Provide the [x, y] coordinate of the cell's center where the given text is located.  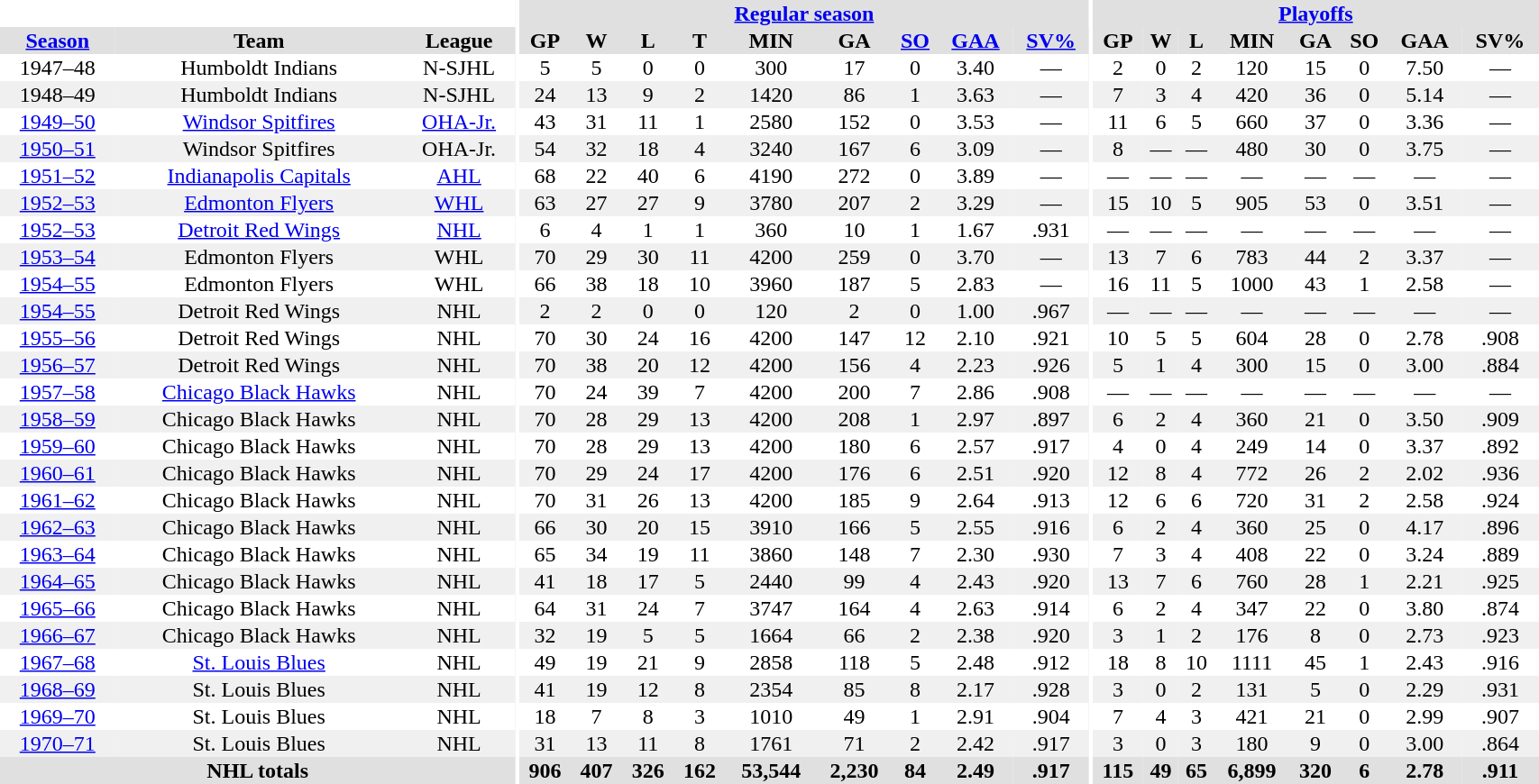
1962–63 [58, 527]
1967–68 [58, 662]
772 [1252, 473]
.889 [1500, 554]
421 [1252, 716]
1949–50 [58, 122]
1000 [1252, 284]
League [460, 41]
1955–56 [58, 338]
1.67 [976, 230]
68 [545, 176]
2.02 [1424, 473]
2.23 [976, 365]
3.09 [976, 149]
53,544 [772, 770]
7.50 [1424, 68]
905 [1252, 203]
2580 [772, 122]
2.64 [976, 500]
Team [260, 41]
1960–61 [58, 473]
604 [1252, 338]
1947–48 [58, 68]
.892 [1500, 446]
2.55 [976, 527]
5.14 [1424, 95]
166 [855, 527]
84 [914, 770]
39 [647, 392]
320 [1315, 770]
71 [855, 743]
44 [1315, 257]
3747 [772, 608]
.930 [1051, 554]
.912 [1051, 662]
63 [545, 203]
2.97 [976, 419]
1010 [772, 716]
207 [855, 203]
2.48 [976, 662]
25 [1315, 527]
2.57 [976, 446]
2.91 [976, 716]
3.80 [1424, 608]
407 [597, 770]
1963–64 [58, 554]
2.51 [976, 473]
99 [855, 581]
347 [1252, 608]
3860 [772, 554]
.924 [1500, 500]
3.63 [976, 95]
1970–71 [58, 743]
.874 [1500, 608]
Playoffs [1315, 14]
2858 [772, 662]
1965–66 [58, 608]
3240 [772, 149]
185 [855, 500]
T [700, 41]
200 [855, 392]
131 [1252, 689]
64 [545, 608]
208 [855, 419]
3.51 [1424, 203]
.928 [1051, 689]
2,230 [855, 770]
Season [58, 41]
.967 [1051, 311]
1961–62 [58, 500]
1964–65 [58, 581]
3910 [772, 527]
1950–51 [58, 149]
156 [855, 365]
1.00 [976, 311]
.909 [1500, 419]
259 [855, 257]
2.42 [976, 743]
2.63 [976, 608]
2.30 [976, 554]
3.40 [976, 68]
4.17 [1424, 527]
1959–60 [58, 446]
54 [545, 149]
.914 [1051, 608]
53 [1315, 203]
2.83 [976, 284]
.864 [1500, 743]
3.36 [1424, 122]
2.99 [1424, 716]
AHL [460, 176]
2.86 [976, 392]
4190 [772, 176]
1948–49 [58, 95]
326 [647, 770]
3.53 [976, 122]
720 [1252, 500]
408 [1252, 554]
3.29 [976, 203]
2.49 [976, 770]
45 [1315, 662]
3960 [772, 284]
1761 [772, 743]
162 [700, 770]
6,899 [1252, 770]
.926 [1051, 365]
1953–54 [58, 257]
2.17 [976, 689]
783 [1252, 257]
480 [1252, 149]
118 [855, 662]
1968–69 [58, 689]
.907 [1500, 716]
1958–59 [58, 419]
.913 [1051, 500]
2.10 [976, 338]
115 [1118, 770]
1957–58 [58, 392]
3780 [772, 203]
3.70 [976, 257]
249 [1252, 446]
.921 [1051, 338]
152 [855, 122]
.904 [1051, 716]
164 [855, 608]
1951–52 [58, 176]
34 [597, 554]
148 [855, 554]
2.29 [1424, 689]
.884 [1500, 365]
40 [647, 176]
.896 [1500, 527]
2.73 [1424, 635]
167 [855, 149]
1956–57 [58, 365]
1111 [1252, 662]
1969–70 [58, 716]
.925 [1500, 581]
147 [855, 338]
3.75 [1424, 149]
3.89 [976, 176]
1966–67 [58, 635]
Regular season [804, 14]
.936 [1500, 473]
3.24 [1424, 554]
272 [855, 176]
NHL totals [258, 770]
1420 [772, 95]
760 [1252, 581]
86 [855, 95]
2354 [772, 689]
85 [855, 689]
2.21 [1424, 581]
660 [1252, 122]
36 [1315, 95]
2440 [772, 581]
906 [545, 770]
Indianapolis Capitals [260, 176]
187 [855, 284]
420 [1252, 95]
14 [1315, 446]
3.50 [1424, 419]
.923 [1500, 635]
2.38 [976, 635]
.897 [1051, 419]
1664 [772, 635]
.911 [1500, 770]
37 [1315, 122]
